Return the (X, Y) coordinate for the center point of the cell that contains the specified text.  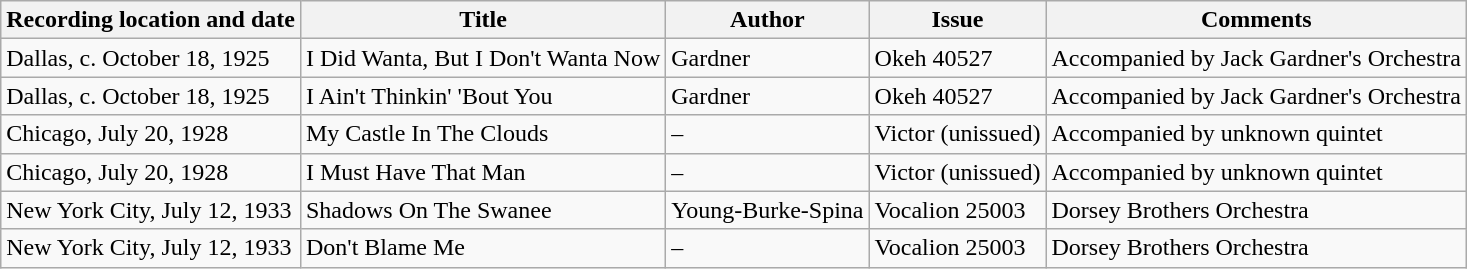
Title (482, 20)
I Ain't Thinkin' 'Bout You (482, 96)
I Must Have That Man (482, 172)
Comments (1256, 20)
Recording location and date (151, 20)
Issue (958, 20)
Author (768, 20)
Young-Burke-Spina (768, 210)
Shadows On The Swanee (482, 210)
I Did Wanta, But I Don't Wanta Now (482, 58)
My Castle In The Clouds (482, 134)
Don't Blame Me (482, 248)
